Scan for the cell matching the given text and deliver its [x, y] coordinate at center. 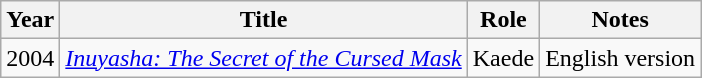
Notes [620, 20]
Inuyasha: The Secret of the Cursed Mask [264, 58]
English version [620, 58]
Title [264, 20]
2004 [30, 58]
Kaede [503, 58]
Role [503, 20]
Year [30, 20]
